For the text-containing cell, return its midpoint in (X, Y) coordinate format. 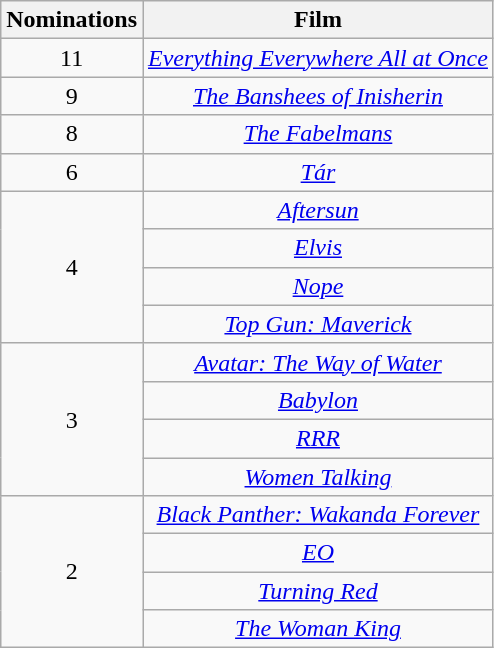
11 (72, 58)
Tár (318, 172)
Babylon (318, 400)
Avatar: The Way of Water (318, 362)
Elvis (318, 248)
The Woman King (318, 629)
Black Panther: Wakanda Forever (318, 515)
Top Gun: Maverick (318, 324)
2 (72, 572)
4 (72, 267)
Turning Red (318, 591)
Film (318, 20)
The Banshees of Inisherin (318, 96)
9 (72, 96)
The Fabelmans (318, 134)
Women Talking (318, 477)
Everything Everywhere All at Once (318, 58)
6 (72, 172)
3 (72, 419)
Nope (318, 286)
EO (318, 553)
RRR (318, 438)
Nominations (72, 20)
8 (72, 134)
Aftersun (318, 210)
